Extract the (X, Y) coordinate from the center of the cell holding the provided text.  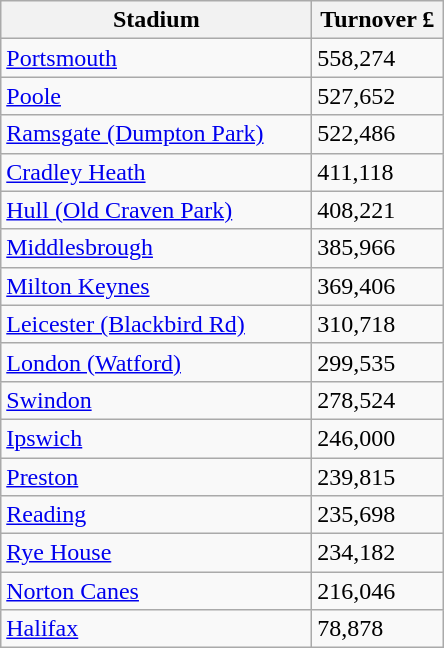
278,524 (378, 400)
522,486 (378, 134)
Stadium (156, 20)
Poole (156, 96)
299,535 (378, 362)
Reading (156, 515)
Milton Keynes (156, 286)
Hull (Old Craven Park) (156, 210)
369,406 (378, 286)
78,878 (378, 629)
Middlesbrough (156, 248)
235,698 (378, 515)
Rye House (156, 553)
Turnover £ (378, 20)
385,966 (378, 248)
Cradley Heath (156, 172)
527,652 (378, 96)
408,221 (378, 210)
558,274 (378, 58)
310,718 (378, 324)
Leicester (Blackbird Rd) (156, 324)
London (Watford) (156, 362)
Halifax (156, 629)
411,118 (378, 172)
Ramsgate (Dumpton Park) (156, 134)
246,000 (378, 438)
234,182 (378, 553)
239,815 (378, 477)
216,046 (378, 591)
Ipswich (156, 438)
Swindon (156, 400)
Portsmouth (156, 58)
Norton Canes (156, 591)
Preston (156, 477)
